Pinpoint the cell where the given text exists, returning its (X, Y) midpoint coordinate. 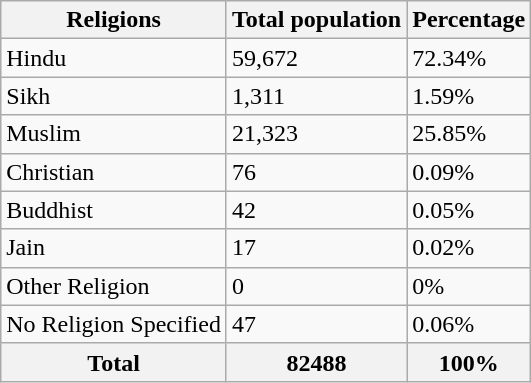
42 (316, 210)
Christian (114, 172)
Buddhist (114, 210)
47 (316, 324)
25.85% (469, 134)
Hindu (114, 58)
59,672 (316, 58)
0% (469, 286)
Sikh (114, 96)
0.05% (469, 210)
No Religion Specified (114, 324)
82488 (316, 362)
Jain (114, 248)
Muslim (114, 134)
1,311 (316, 96)
Religions (114, 20)
Percentage (469, 20)
76 (316, 172)
0 (316, 286)
72.34% (469, 58)
Other Religion (114, 286)
Total (114, 362)
0.06% (469, 324)
Total population (316, 20)
0.09% (469, 172)
17 (316, 248)
21,323 (316, 134)
0.02% (469, 248)
1.59% (469, 96)
100% (469, 362)
